Capture the cell that displays the provided text and extract its [X, Y] central coordinate. 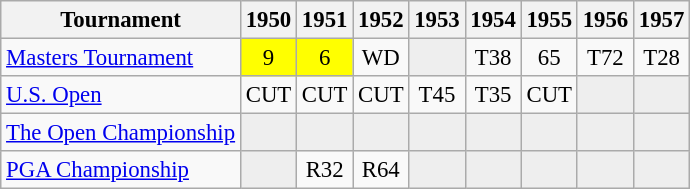
T28 [661, 58]
PGA Championship [121, 170]
Masters Tournament [121, 58]
R64 [381, 170]
1951 [325, 20]
1952 [381, 20]
U.S. Open [121, 95]
1950 [268, 20]
1957 [661, 20]
Tournament [121, 20]
WD [381, 58]
T38 [493, 58]
65 [549, 58]
1953 [437, 20]
9 [268, 58]
T35 [493, 95]
1956 [605, 20]
1954 [493, 20]
The Open Championship [121, 133]
T45 [437, 95]
6 [325, 58]
1955 [549, 20]
T72 [605, 58]
R32 [325, 170]
